Detect which cell encompasses the target text, then output its [x, y] center coordinate. 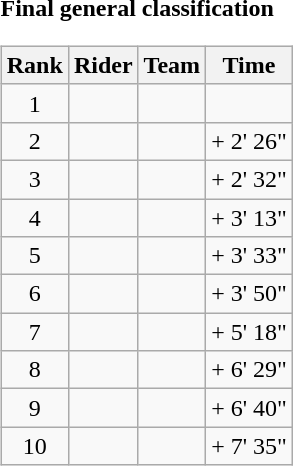
1 [34, 103]
9 [34, 408]
10 [34, 446]
+ 6' 40" [250, 408]
Rider [103, 65]
8 [34, 370]
+ 2' 32" [250, 179]
Rank [34, 65]
4 [34, 217]
Time [250, 65]
3 [34, 179]
+ 5' 18" [250, 332]
5 [34, 256]
2 [34, 141]
6 [34, 294]
+ 2' 26" [250, 141]
Team [172, 65]
+ 3' 50" [250, 294]
+ 6' 29" [250, 370]
+ 3' 33" [250, 256]
+ 7' 35" [250, 446]
+ 3' 13" [250, 217]
7 [34, 332]
